Capture the cell that displays the provided text and extract its (X, Y) central coordinate. 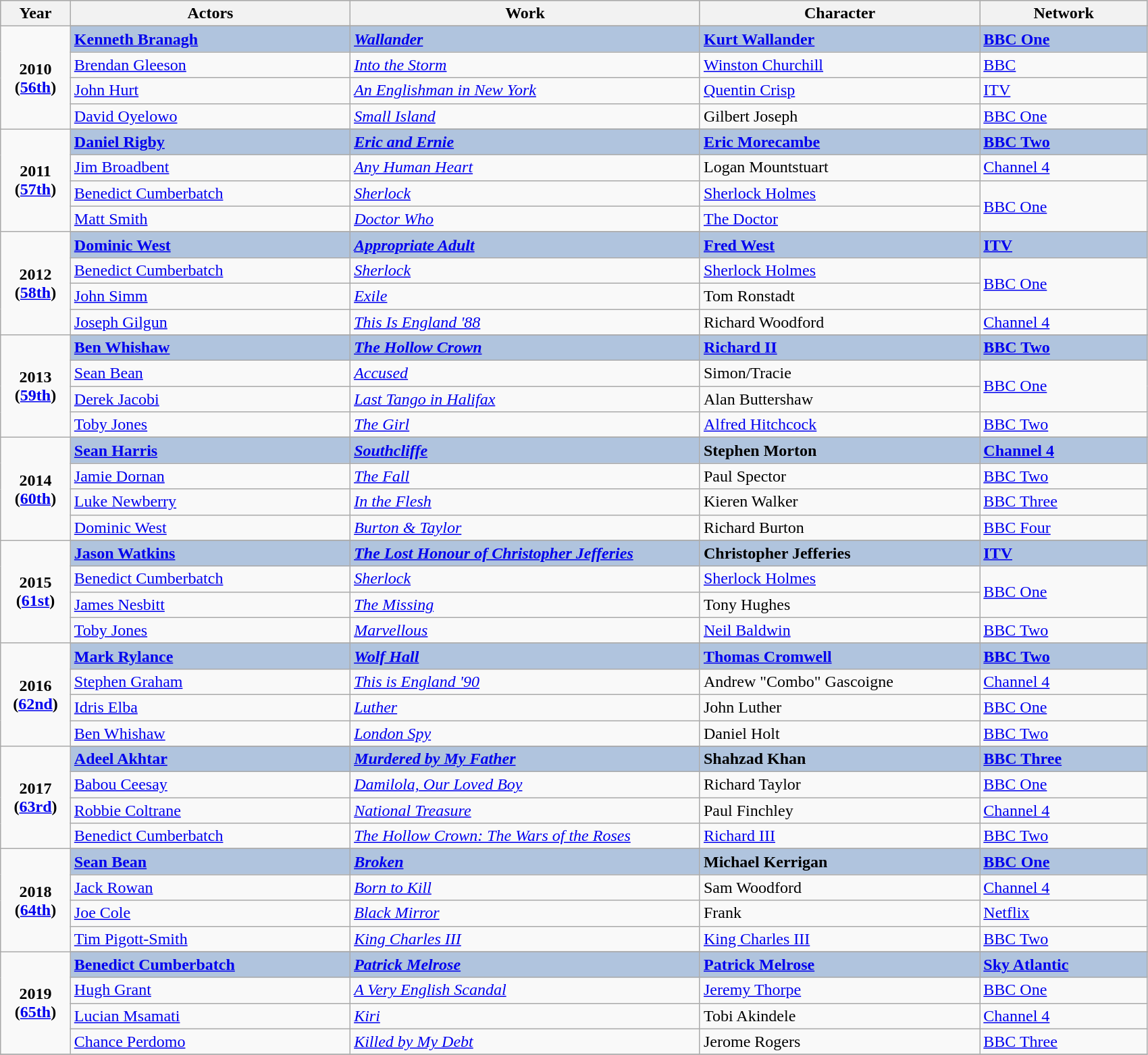
Babou Ceesay (210, 785)
Born to Kill (525, 887)
Lucian Msamati (210, 1016)
Work (525, 14)
John Luther (839, 707)
Neil Baldwin (839, 630)
Thomas Cromwell (839, 656)
Kieren Walker (839, 502)
Wallander (525, 39)
Jeremy Thorpe (839, 990)
Tom Ronstadt (839, 296)
Sam Woodford (839, 887)
Eric and Ernie (525, 142)
Stephen Morton (839, 451)
John Hurt (210, 91)
Sky Atlantic (1064, 964)
2016 (62nd) (36, 694)
This is England '90 (525, 681)
John Simm (210, 296)
Matt Smith (210, 219)
2011 (57th) (36, 180)
Joe Cole (210, 913)
Mark Rylance (210, 656)
Stephen Graham (210, 681)
The Lost Honour of Christopher Jefferies (525, 553)
Last Tango in Halifax (525, 399)
Character (839, 14)
A Very English Scandal (525, 990)
London Spy (525, 733)
Wolf Hall (525, 656)
2014 (60th) (36, 489)
Daniel Holt (839, 733)
The Missing (525, 604)
Eric Morecambe (839, 142)
Paul Finchley (839, 810)
Year (36, 14)
Jamie Dornan (210, 476)
The Doctor (839, 219)
The Hollow Crown: The Wars of the Roses (525, 836)
Michael Kerrigan (839, 862)
Robbie Coltrane (210, 810)
Paul Spector (839, 476)
Richard Woodford (839, 322)
Luke Newberry (210, 502)
Tobi Akindele (839, 1016)
Burton & Taylor (525, 527)
Daniel Rigby (210, 142)
Christopher Jefferies (839, 553)
Actors (210, 14)
Kenneth Branagh (210, 39)
Andrew "Combo" Gascoigne (839, 681)
Luther (525, 707)
Adeel Akhtar (210, 759)
Broken (525, 862)
Jim Broadbent (210, 168)
James Nesbitt (210, 604)
Murdered by My Father (525, 759)
The Hollow Crown (525, 348)
2019 (65th) (36, 1003)
BBC (1064, 65)
BBC Four (1064, 527)
Chance Perdomo (210, 1041)
National Treasure (525, 810)
Killed by My Debt (525, 1041)
An Englishman in New York (525, 91)
The Girl (525, 425)
Sean Harris (210, 451)
Tim Pigott-Smith (210, 939)
The Fall (525, 476)
Richard III (839, 836)
Joseph Gilgun (210, 322)
Winston Churchill (839, 65)
2013 (59th) (36, 386)
Netflix (1064, 913)
Small Island (525, 116)
Exile (525, 296)
Alfred Hitchcock (839, 425)
Richard Burton (839, 527)
Shahzad Khan (839, 759)
Richard Taylor (839, 785)
Kiri (525, 1016)
This Is England '88 (525, 322)
Alan Buttershaw (839, 399)
2017 (63rd) (36, 798)
Tony Hughes (839, 604)
Simon/Tracie (839, 374)
Quentin Crisp (839, 91)
Jerome Rogers (839, 1041)
Gilbert Joseph (839, 116)
Doctor Who (525, 219)
Kurt Wallander (839, 39)
Derek Jacobi (210, 399)
Fred West (839, 245)
Black Mirror (525, 913)
Jack Rowan (210, 887)
In the Flesh (525, 502)
2018 (64th) (36, 900)
Into the Storm (525, 65)
Marvellous (525, 630)
Richard II (839, 348)
Appropriate Adult (525, 245)
Jason Watkins (210, 553)
David Oyelowo (210, 116)
Frank (839, 913)
Southcliffe (525, 451)
Logan Mountstuart (839, 168)
Network (1064, 14)
2012 (58th) (36, 283)
2010 (56th) (36, 78)
Accused (525, 374)
Brendan Gleeson (210, 65)
Hugh Grant (210, 990)
Damilola, Our Loved Boy (525, 785)
2015 (61st) (36, 592)
Idris Elba (210, 707)
Any Human Heart (525, 168)
